Extract the [X, Y] coordinate from the center of the cell holding the provided text.  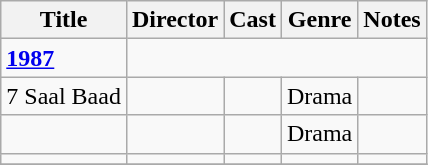
7 Saal Baad [64, 96]
Director [174, 20]
1987 [64, 58]
Notes [392, 20]
Genre [319, 20]
Cast [253, 20]
Title [64, 20]
